Find where the given text appears and provide that cell's center as (X, Y) coordinate. 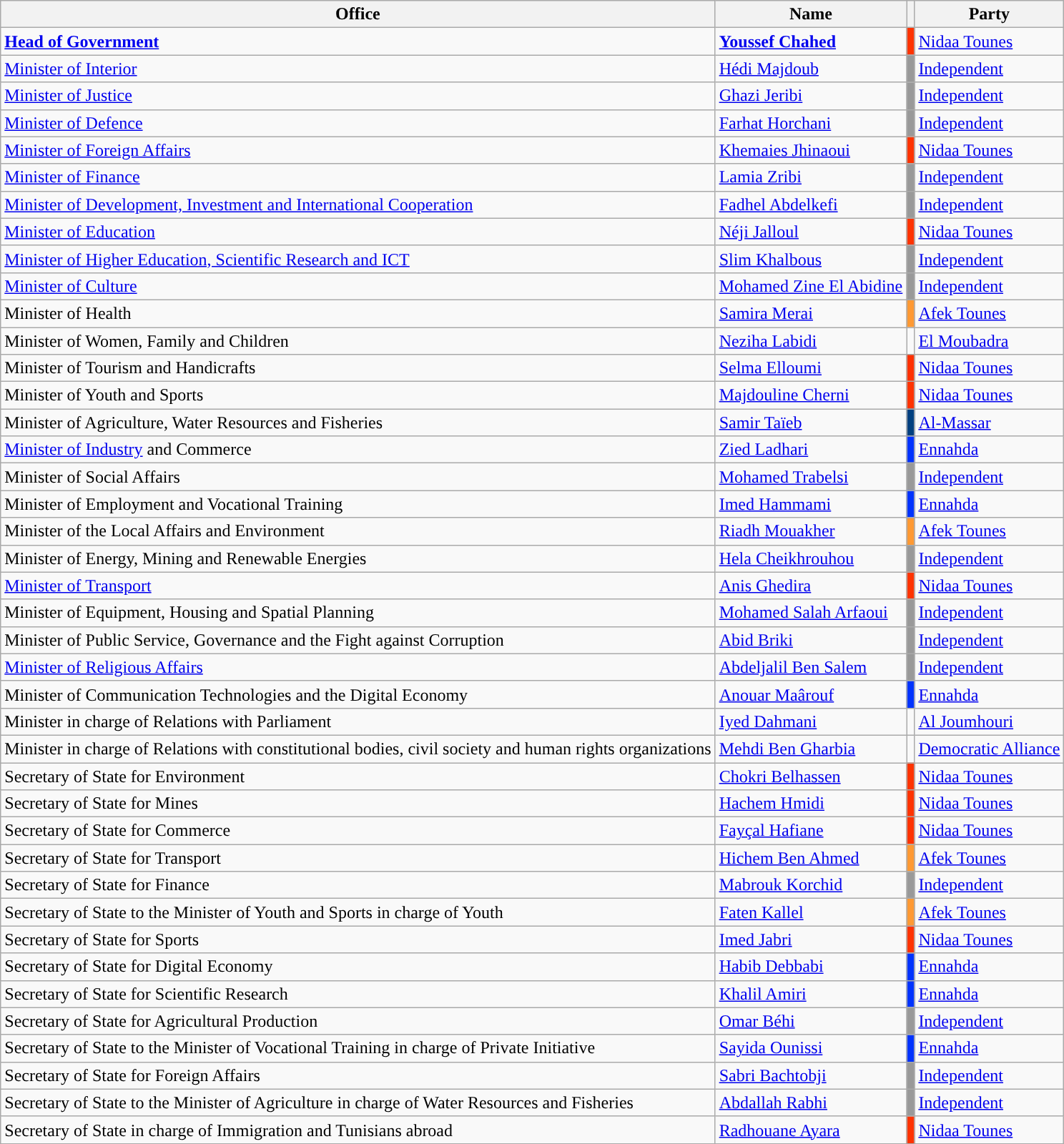
Minister of Culture (358, 286)
Néji Jalloul (811, 232)
Habib Debbabi (811, 967)
Secretary of State to the Minister of Agriculture in charge of Water Resources and Fisheries (358, 1103)
Minister of Finance (358, 177)
Secretary of State for Digital Economy (358, 967)
Party (990, 14)
Minister of Health (358, 313)
Secretary of State for Finance (358, 885)
Ghazi Jeribi (811, 96)
Democratic Alliance (990, 749)
Mohamed Trabelsi (811, 477)
Minister in charge of Relations with constitutional bodies, civil society and human rights organizations (358, 749)
Khalil Amiri (811, 994)
Samira Merai (811, 313)
Chokri Belhassen (811, 776)
El Moubadra (990, 341)
Minister of Religious Affairs (358, 667)
Secretary of State to the Minister of Vocational Training in charge of Private Initiative (358, 1048)
Head of Government (358, 41)
Minister of Social Affairs (358, 477)
Minister of Agriculture, Water Resources and Fisheries (358, 423)
Fadhel Abdelkefi (811, 204)
Minister of Education (358, 232)
Sayida Ounissi (811, 1048)
Abid Briki (811, 640)
Office (358, 14)
Minister of Public Service, Governance and the Fight against Corruption (358, 640)
Secretary of State for Agricultural Production (358, 1021)
Hichem Ben Ahmed (811, 858)
Imed Jabri (811, 940)
Minister of Interior (358, 69)
Secretary of State for Mines (358, 804)
Minister of Industry and Commerce (358, 450)
Imed Hammami (811, 504)
Minister of Defence (358, 123)
Minister of Energy, Mining and Renewable Energies (358, 558)
Mabrouk Korchid (811, 885)
Minister in charge of Relations with Parliament (358, 721)
Anis Ghedira (811, 586)
Al Joumhouri (990, 721)
Hédi Majdoub (811, 69)
Minister of Equipment, Housing and Spatial Planning (358, 613)
Samir Taïeb (811, 423)
Hachem Hmidi (811, 804)
Mehdi Ben Gharbia (811, 749)
Riadh Mouakher (811, 531)
Minister of Employment and Vocational Training (358, 504)
Secretary of State for Sports (358, 940)
Secretary of State for Scientific Research (358, 994)
Youssef Chahed (811, 41)
Sabri Bachtobji (811, 1075)
Minister of the Local Affairs and Environment (358, 531)
Secretary of State for Transport (358, 858)
Radhouane Ayara (811, 1130)
Anouar Maârouf (811, 694)
Zied Ladhari (811, 450)
Khemaies Jhinaoui (811, 150)
Omar Béhi (811, 1021)
Minister of Transport (358, 586)
Minister of Youth and Sports (358, 395)
Abdallah Rabhi (811, 1103)
Minister of Higher Education, Scientific Research and ICT (358, 259)
Minister of Justice (358, 96)
Slim Khalbous (811, 259)
Selma Elloumi (811, 368)
Minister of Communication Technologies and the Digital Economy (358, 694)
Iyed Dahmani (811, 721)
Hela Cheikhrouhou (811, 558)
Secretary of State for Commerce (358, 831)
Farhat Horchani (811, 123)
Fayçal Hafiane (811, 831)
Minister of Development, Investment and International Cooperation (358, 204)
Faten Kallel (811, 912)
Minister of Tourism and Handicrafts (358, 368)
Minister of Women, Family and Children (358, 341)
Neziha Labidi (811, 341)
Mohamed Salah Arfaoui (811, 613)
Mohamed Zine El Abidine (811, 286)
Minister of Foreign Affairs (358, 150)
Al-Massar (990, 423)
Name (811, 14)
Lamia Zribi (811, 177)
Majdouline Cherni (811, 395)
Secretary of State to the Minister of Youth and Sports in charge of Youth (358, 912)
Secretary of State for Foreign Affairs (358, 1075)
Secretary of State in charge of Immigration and Tunisians abroad (358, 1130)
Abdeljalil Ben Salem (811, 667)
Secretary of State for Environment (358, 776)
